Return (X, Y) of the center of cell containing provided text 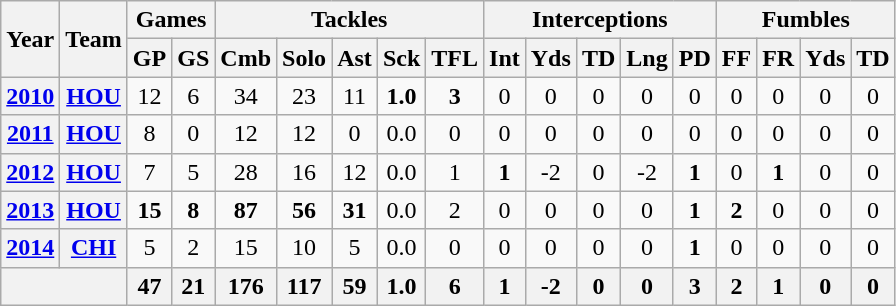
11 (355, 96)
GS (194, 58)
Tackles (350, 20)
FF (736, 58)
Cmb (246, 58)
117 (304, 286)
FR (778, 58)
PD (694, 58)
23 (304, 96)
2011 (30, 134)
176 (246, 286)
Solo (304, 58)
Int (505, 58)
Interceptions (600, 20)
34 (246, 96)
31 (355, 210)
Ast (355, 58)
2010 (30, 96)
10 (304, 248)
2012 (30, 172)
16 (304, 172)
Sck (401, 58)
CHI (94, 248)
28 (246, 172)
59 (355, 286)
56 (304, 210)
Year (30, 39)
Lng (647, 58)
GP (149, 58)
Fumbles (806, 20)
2013 (30, 210)
2014 (30, 248)
47 (149, 286)
87 (246, 210)
7 (149, 172)
Games (170, 20)
TFL (455, 58)
Team (94, 39)
21 (194, 286)
